Capture the cell that displays the provided text and extract its (X, Y) central coordinate. 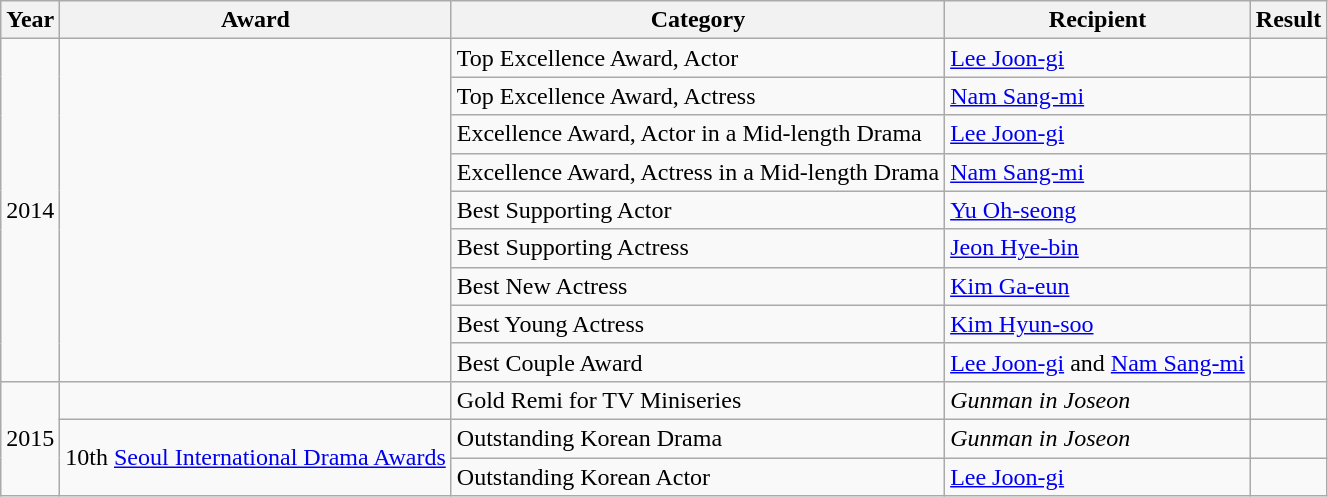
Year (30, 20)
Best New Actress (698, 286)
2014 (30, 210)
Category (698, 20)
Lee Joon-gi and Nam Sang-mi (1098, 362)
Award (256, 20)
10th Seoul International Drama Awards (256, 457)
Best Couple Award (698, 362)
Best Supporting Actor (698, 210)
Outstanding Korean Drama (698, 438)
Top Excellence Award, Actor (698, 58)
Jeon Hye-bin (1098, 248)
Excellence Award, Actress in a Mid-length Drama (698, 172)
Yu Oh-seong (1098, 210)
2015 (30, 438)
Top Excellence Award, Actress (698, 96)
Outstanding Korean Actor (698, 477)
Recipient (1098, 20)
Best Supporting Actress (698, 248)
Excellence Award, Actor in a Mid-length Drama (698, 134)
Kim Hyun-soo (1098, 324)
Best Young Actress (698, 324)
Kim Ga-eun (1098, 286)
Gold Remi for TV Miniseries (698, 400)
Result (1288, 20)
